Return the (x, y) coordinate for the center point of the cell that contains the specified text.  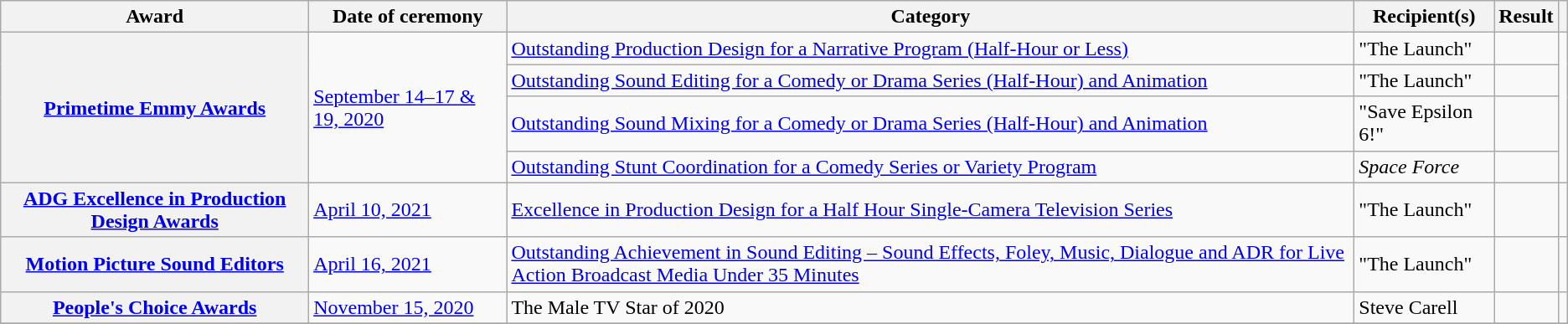
Date of ceremony (408, 17)
The Male TV Star of 2020 (931, 307)
Outstanding Stunt Coordination for a Comedy Series or Variety Program (931, 167)
Outstanding Production Design for a Narrative Program (Half-Hour or Less) (931, 49)
Primetime Emmy Awards (155, 107)
November 15, 2020 (408, 307)
April 10, 2021 (408, 209)
People's Choice Awards (155, 307)
Result (1526, 17)
Outstanding Sound Editing for a Comedy or Drama Series (Half-Hour) and Animation (931, 80)
Space Force (1424, 167)
Outstanding Sound Mixing for a Comedy or Drama Series (Half-Hour) and Animation (931, 124)
Recipient(s) (1424, 17)
Award (155, 17)
Steve Carell (1424, 307)
Outstanding Achievement in Sound Editing – Sound Effects, Foley, Music, Dialogue and ADR for Live Action Broadcast Media Under 35 Minutes (931, 265)
April 16, 2021 (408, 265)
Motion Picture Sound Editors (155, 265)
Excellence in Production Design for a Half Hour Single-Camera Television Series (931, 209)
ADG Excellence in Production Design Awards (155, 209)
September 14–17 & 19, 2020 (408, 107)
Category (931, 17)
"Save Epsilon 6!" (1424, 124)
